Provide the (x, y) coordinate of the cell's center where the given text is located.  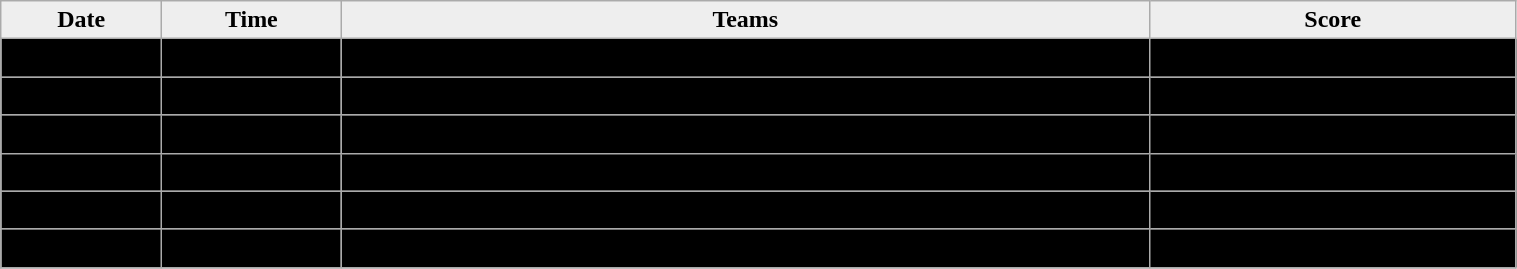
Montréal wins 3-0 (1332, 96)
Pool A #3: No. 1 Montréal s. No. 6 St. Thomas (745, 248)
Teams (745, 20)
Montréal wins 4-0 (1332, 248)
Date (82, 20)
Pool A #1: No. 1 Montréal vs. No. 4 Saskatchewan (745, 96)
Pool B #3: No. 3 Moncton vs. No. 5 McGill (745, 210)
McGill wins 8-2 (1332, 210)
Time (252, 20)
McGill wins 4-1 (1332, 58)
Pool B #2: No. 2 Laurier vs. No. 3 Moncton (745, 134)
Pool A #2: No. 4 Saskatchewan vs. No. 6 St. Thomas (745, 172)
Pool B #1: No. 2 Laurier vs. No. 5 McGill (745, 58)
Saskatchewan wins 3-2 (1332, 172)
Laurier wins 6-0 (1332, 134)
Score (1332, 20)
